Capture the cell that displays the provided text and extract its (x, y) central coordinate. 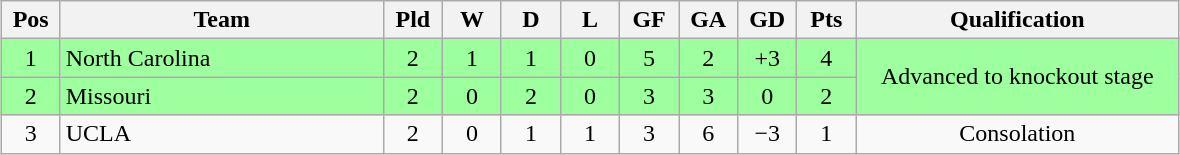
−3 (768, 134)
Advanced to knockout stage (1018, 77)
6 (708, 134)
GA (708, 20)
UCLA (222, 134)
5 (650, 58)
Missouri (222, 96)
Pld (412, 20)
4 (826, 58)
D (530, 20)
Consolation (1018, 134)
Qualification (1018, 20)
Pos (30, 20)
GF (650, 20)
North Carolina (222, 58)
L (590, 20)
+3 (768, 58)
Team (222, 20)
Pts (826, 20)
W (472, 20)
GD (768, 20)
